Extract the (x, y) coordinate from the center of the cell holding the provided text.  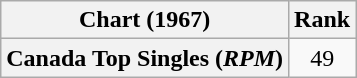
Canada Top Singles (RPM) (145, 58)
Chart (1967) (145, 20)
Rank (322, 20)
49 (322, 58)
